Identify which cell holds the provided text, then report its (x, y) central coordinate. 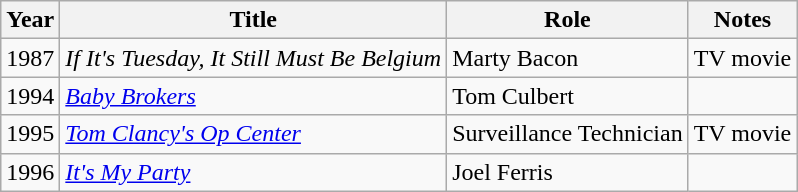
Marty Bacon (568, 58)
1996 (30, 172)
Year (30, 20)
Tom Clancy's Op Center (254, 134)
1994 (30, 96)
Notes (742, 20)
Surveillance Technician (568, 134)
It's My Party (254, 172)
If It's Tuesday, It Still Must Be Belgium (254, 58)
Title (254, 20)
Tom Culbert (568, 96)
1987 (30, 58)
1995 (30, 134)
Joel Ferris (568, 172)
Role (568, 20)
Baby Brokers (254, 96)
